Pinpoint the cell where the given text exists, returning its [X, Y] midpoint coordinate. 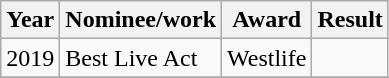
Best Live Act [141, 58]
Year [30, 20]
Result [350, 20]
2019 [30, 58]
Nominee/work [141, 20]
Award [267, 20]
Westlife [267, 58]
